Capture the cell that displays the provided text and extract its (x, y) central coordinate. 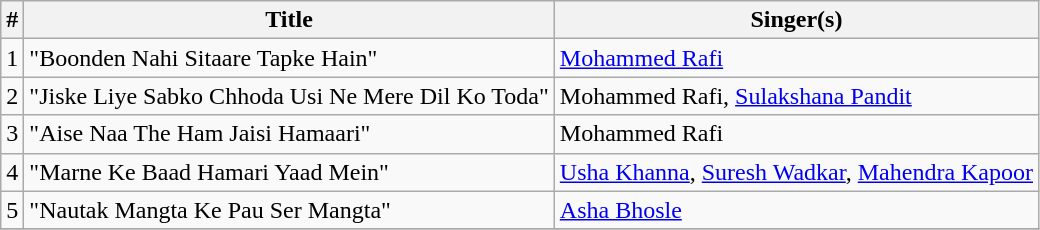
2 (12, 96)
# (12, 20)
Usha Khanna, Suresh Wadkar, Mahendra Kapoor (796, 172)
1 (12, 58)
"Boonden Nahi Sitaare Tapke Hain" (289, 58)
Asha Bhosle (796, 210)
3 (12, 134)
"Nautak Mangta Ke Pau Ser Mangta" (289, 210)
5 (12, 210)
"Aise Naa The Ham Jaisi Hamaari" (289, 134)
Title (289, 20)
"Jiske Liye Sabko Chhoda Usi Ne Mere Dil Ko Toda" (289, 96)
4 (12, 172)
"Marne Ke Baad Hamari Yaad Mein" (289, 172)
Singer(s) (796, 20)
Mohammed Rafi, Sulakshana Pandit (796, 96)
